Search for the cell housing the specified text and yield its (X, Y) center coordinate. 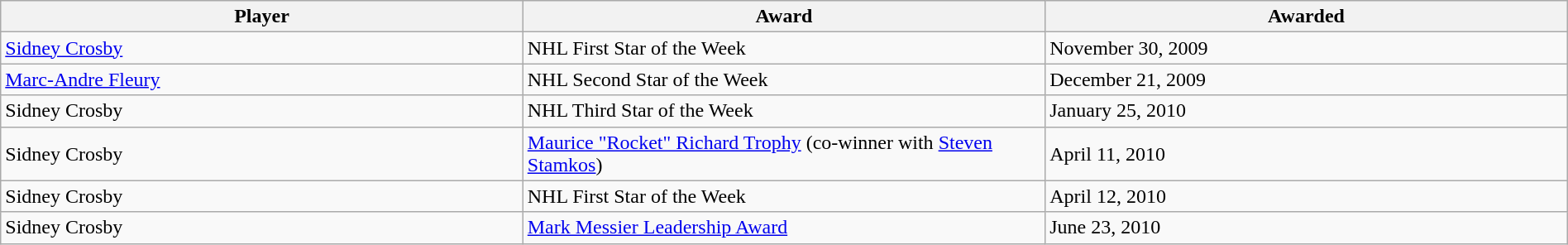
Award (784, 17)
NHL Second Star of the Week (784, 79)
June 23, 2010 (1307, 228)
April 12, 2010 (1307, 196)
Player (262, 17)
NHL Third Star of the Week (784, 111)
April 11, 2010 (1307, 154)
January 25, 2010 (1307, 111)
Marc-Andre Fleury (262, 79)
Mark Messier Leadership Award (784, 228)
Maurice "Rocket" Richard Trophy (co-winner with Steven Stamkos) (784, 154)
December 21, 2009 (1307, 79)
Awarded (1307, 17)
November 30, 2009 (1307, 48)
